For the text-containing cell, return its midpoint in [X, Y] coordinate format. 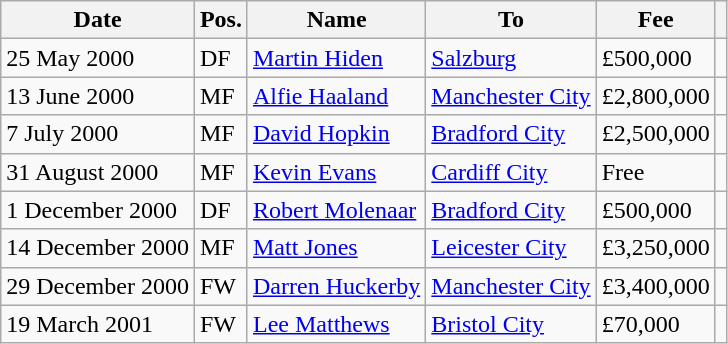
Fee [656, 20]
7 July 2000 [98, 134]
13 June 2000 [98, 96]
Martin Hiden [336, 58]
Name [336, 20]
Pos. [220, 20]
1 December 2000 [98, 210]
29 December 2000 [98, 286]
Date [98, 20]
19 March 2001 [98, 324]
£70,000 [656, 324]
£2,800,000 [656, 96]
Robert Molenaar [336, 210]
31 August 2000 [98, 172]
Free [656, 172]
Darren Huckerby [336, 286]
David Hopkin [336, 134]
Salzburg [511, 58]
Matt Jones [336, 248]
Bristol City [511, 324]
14 December 2000 [98, 248]
£3,400,000 [656, 286]
£2,500,000 [656, 134]
25 May 2000 [98, 58]
Cardiff City [511, 172]
Kevin Evans [336, 172]
Alfie Haaland [336, 96]
To [511, 20]
Leicester City [511, 248]
£3,250,000 [656, 248]
Lee Matthews [336, 324]
